Provide the (x, y) coordinate of the cell's center where the given text is located.  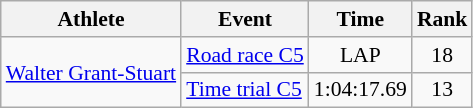
Time trial C5 (245, 90)
Time (360, 19)
1:04:17.69 (360, 90)
Event (245, 19)
18 (442, 55)
Rank (442, 19)
Walter Grant-Stuart (91, 72)
LAP (360, 55)
Athlete (91, 19)
13 (442, 90)
Road race C5 (245, 55)
